Scan for the cell matching the given text and deliver its [X, Y] coordinate at center. 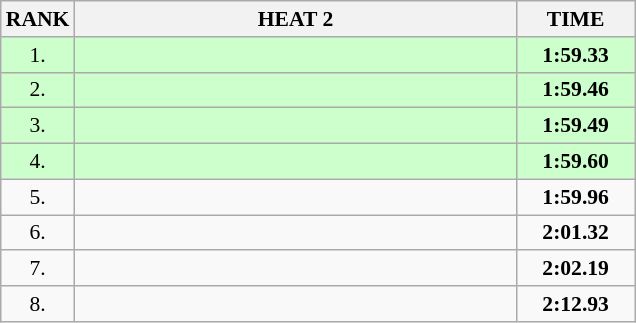
2:01.32 [576, 233]
1:59.46 [576, 90]
2:02.19 [576, 269]
6. [38, 233]
8. [38, 304]
7. [38, 269]
1:59.49 [576, 126]
TIME [576, 19]
1:59.60 [576, 162]
2. [38, 90]
1:59.33 [576, 55]
2:12.93 [576, 304]
1:59.96 [576, 197]
4. [38, 162]
3. [38, 126]
RANK [38, 19]
HEAT 2 [295, 19]
5. [38, 197]
1. [38, 55]
